Output the [X, Y] coordinate of the center of the cell containing the given text.  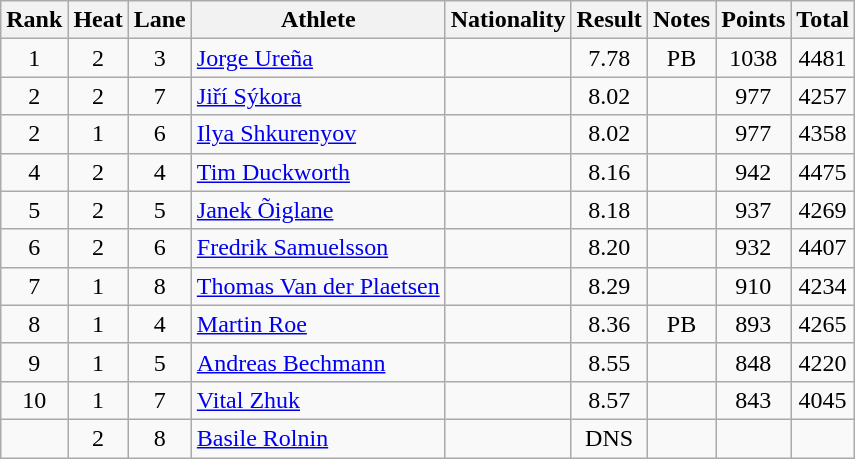
8.16 [609, 172]
4481 [823, 58]
Heat [98, 20]
Basile Rolnin [318, 438]
8.20 [609, 248]
8.57 [609, 400]
8.18 [609, 210]
Ilya Shkurenyov [318, 134]
8.36 [609, 324]
Jorge Ureña [318, 58]
4265 [823, 324]
7.78 [609, 58]
Andreas Bechmann [318, 362]
4220 [823, 362]
Points [754, 20]
4358 [823, 134]
932 [754, 248]
Thomas Van der Plaetsen [318, 286]
937 [754, 210]
DNS [609, 438]
4234 [823, 286]
Janek Õiglane [318, 210]
843 [754, 400]
Athlete [318, 20]
3 [160, 58]
848 [754, 362]
Notes [681, 20]
942 [754, 172]
1038 [754, 58]
Rank [34, 20]
Martin Roe [318, 324]
Result [609, 20]
Total [823, 20]
893 [754, 324]
Fredrik Samuelsson [318, 248]
8.55 [609, 362]
Nationality [508, 20]
4257 [823, 96]
Jiří Sýkora [318, 96]
Lane [160, 20]
10 [34, 400]
Tim Duckworth [318, 172]
4045 [823, 400]
4407 [823, 248]
Vital Zhuk [318, 400]
9 [34, 362]
910 [754, 286]
4269 [823, 210]
4475 [823, 172]
8.29 [609, 286]
